Detect which cell encompasses the target text, then output its [x, y] center coordinate. 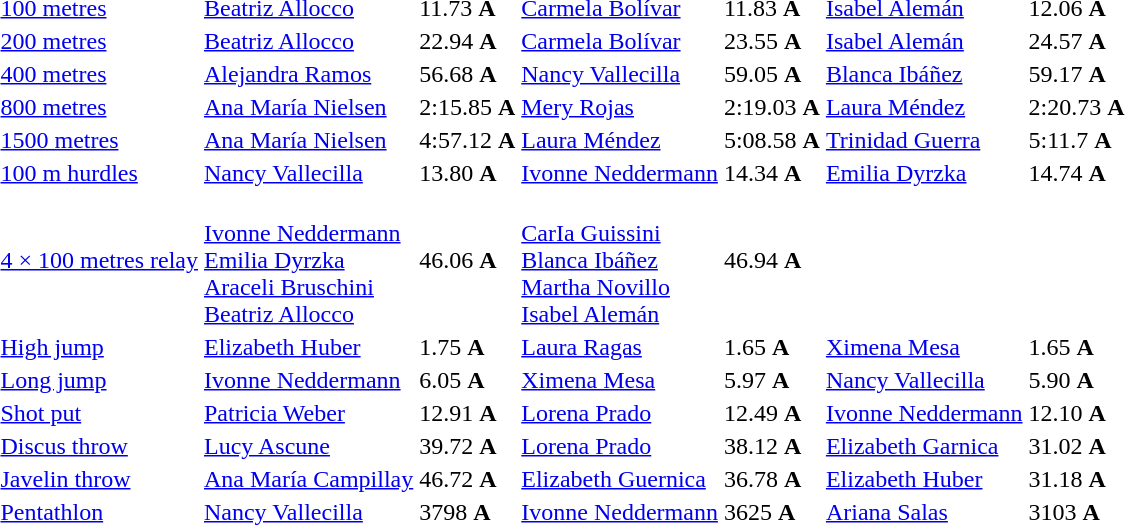
CarIa Guissini Blanca Ibáñez Martha Novillo Isabel Alemán [620, 260]
4:57.12 A [468, 140]
14.34 A [772, 173]
38.12 A [772, 446]
6.05 A [468, 380]
59.05 A [772, 74]
Trinidad Guerra [924, 140]
Patricia Weber [308, 413]
Lucy Ascune [308, 446]
39.72 A [468, 446]
2:15.85 A [468, 107]
23.55 A [772, 41]
5.97 A [772, 380]
12.91 A [468, 413]
5:08.58 A [772, 140]
56.68 A [468, 74]
13.80 A [468, 173]
Mery Rojas [620, 107]
Elizabeth Guernica [620, 479]
Elizabeth Garnica [924, 446]
Beatriz Allocco [308, 41]
Alejandra Ramos [308, 74]
2:19.03 A [772, 107]
22.94 A [468, 41]
Ivonne Neddermann Emilia Dyrzka Araceli Bruschini Beatriz Allocco [308, 260]
Blanca Ibáñez [924, 74]
Carmela Bolívar [620, 41]
Laura Ragas [620, 347]
1.75 A [468, 347]
46.94 A [772, 260]
Isabel Alemán [924, 41]
36.78 A [772, 479]
Emilia Dyrzka [924, 173]
12.49 A [772, 413]
1.65 A [772, 347]
46.06 A [468, 260]
46.72 A [468, 479]
Ana María Campillay [308, 479]
